Detect which cell encompasses the target text, then output its (x, y) center coordinate. 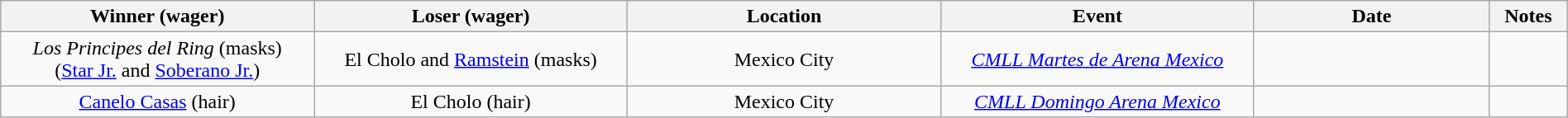
Loser (wager) (471, 17)
Los Principes del Ring (masks)(Star Jr. and Soberano Jr.) (157, 59)
Canelo Casas (hair) (157, 101)
Date (1371, 17)
Winner (wager) (157, 17)
El Cholo and Ramstein (masks) (471, 59)
Location (784, 17)
Notes (1528, 17)
Event (1097, 17)
El Cholo (hair) (471, 101)
CMLL Domingo Arena Mexico (1097, 101)
CMLL Martes de Arena Mexico (1097, 59)
